Locate the cell with the specified text and output its [X, Y] center coordinate. 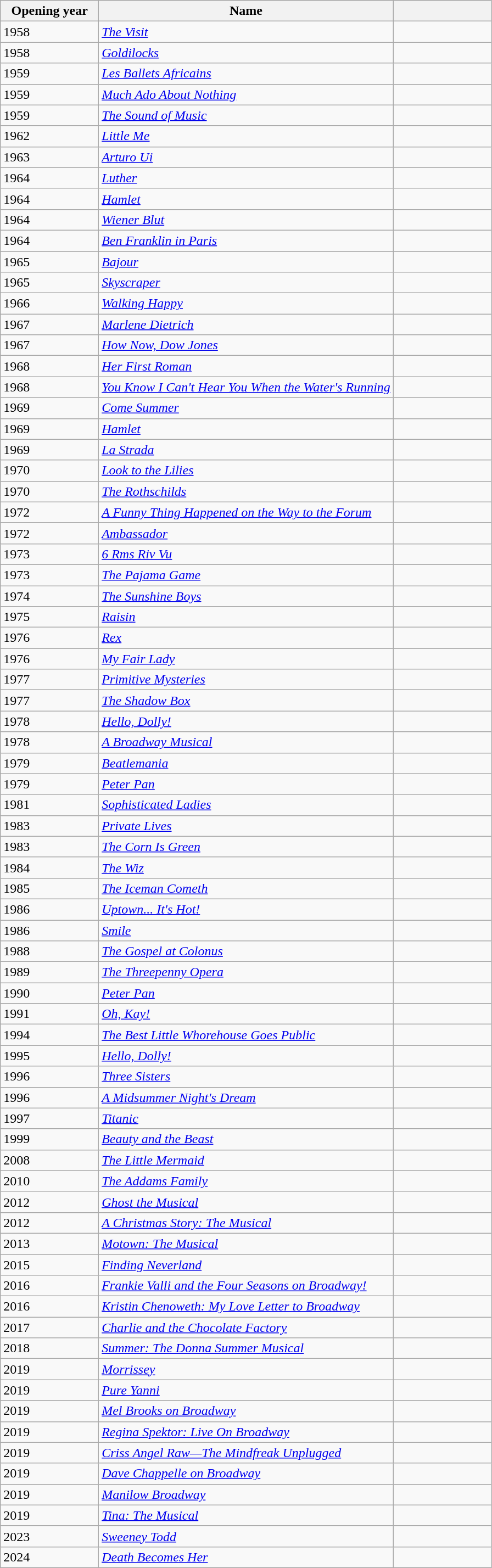
2024 [49, 1557]
1991 [49, 1014]
2008 [49, 1160]
The Best Little Whorehouse Goes Public [246, 1035]
My Fair Lady [246, 659]
Opening year [49, 11]
How Now, Dow Jones [246, 345]
Tina: The Musical [246, 1515]
2015 [49, 1264]
Name [246, 11]
Sophisticated Ladies [246, 805]
1975 [49, 617]
Finding Neverland [246, 1264]
1974 [49, 596]
Arturo Ui [246, 157]
Mel Brooks on Broadway [246, 1411]
The Visit [246, 32]
Oh, Kay! [246, 1014]
Ben Franklin in Paris [246, 240]
2010 [49, 1181]
Beauty and the Beast [246, 1139]
Sweeney Todd [246, 1536]
Goldilocks [246, 53]
Primitive Mysteries [246, 680]
Criss Angel Raw—The Mindfreak Unplugged [246, 1453]
The Iceman Cometh [246, 888]
Wiener Blut [246, 220]
The Little Mermaid [246, 1160]
Raisin [246, 617]
1985 [49, 888]
Frankie Valli and the Four Seasons on Broadway! [246, 1286]
Ambassador [246, 533]
1963 [49, 157]
Walking Happy [246, 304]
1962 [49, 136]
The Corn Is Green [246, 847]
Bajour [246, 262]
Look to the Lilies [246, 471]
Charlie and the Chocolate Factory [246, 1328]
Much Ado About Nothing [246, 94]
Pure Yanni [246, 1390]
1984 [49, 867]
2018 [49, 1348]
6 Rms Riv Vu [246, 554]
Smile [246, 931]
Luther [246, 178]
The Sound of Music [246, 115]
A Christmas Story: The Musical [246, 1223]
The Rothschilds [246, 491]
Dave Chappelle on Broadway [246, 1474]
Summer: The Donna Summer Musical [246, 1348]
The Gospel at Colonus [246, 951]
The Pajama Game [246, 575]
2023 [49, 1536]
1994 [49, 1035]
Morrissey [246, 1369]
Skyscraper [246, 283]
1966 [49, 304]
Les Ballets Africains [246, 74]
Ghost the Musical [246, 1202]
Motown: The Musical [246, 1244]
Regina Spektor: Live On Broadway [246, 1432]
Uptown... It's Hot! [246, 909]
A Funny Thing Happened on the Way to the Forum [246, 512]
The Addams Family [246, 1181]
1988 [49, 951]
Marlene Dietrich [246, 324]
Little Me [246, 136]
1995 [49, 1056]
The Shadow Box [246, 701]
You Know I Can't Hear You When the Water's Running [246, 387]
A Midsummer Night's Dream [246, 1097]
1997 [49, 1118]
Rex [246, 638]
Beatlemania [246, 763]
1999 [49, 1139]
The Wiz [246, 867]
Her First Roman [246, 366]
Death Becomes Her [246, 1557]
A Broadway Musical [246, 742]
2013 [49, 1244]
La Strada [246, 450]
Three Sisters [246, 1077]
Titanic [246, 1118]
1981 [49, 805]
1990 [49, 993]
The Threepenny Opera [246, 972]
2017 [49, 1328]
Private Lives [246, 826]
1989 [49, 972]
Come Summer [246, 408]
Kristin Chenoweth: My Love Letter to Broadway [246, 1307]
Manilow Broadway [246, 1494]
The Sunshine Boys [246, 596]
